For the text-containing cell, return its midpoint in (X, Y) coordinate format. 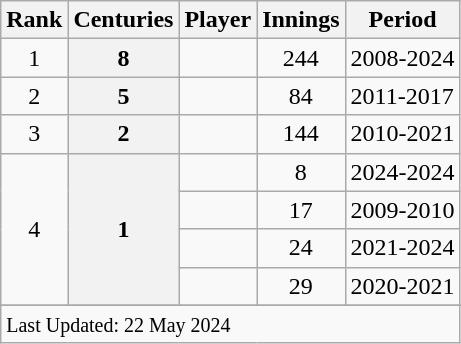
Last Updated: 22 May 2024 (230, 324)
2010-2021 (402, 134)
Rank (34, 20)
17 (301, 210)
244 (301, 58)
2009-2010 (402, 210)
144 (301, 134)
29 (301, 286)
5 (124, 96)
Player (218, 20)
Centuries (124, 20)
4 (34, 229)
Innings (301, 20)
2011-2017 (402, 96)
24 (301, 248)
Period (402, 20)
84 (301, 96)
3 (34, 134)
2020-2021 (402, 286)
2024-2024 (402, 172)
2008-2024 (402, 58)
2021-2024 (402, 248)
